For the text-containing cell, return its midpoint in [X, Y] coordinate format. 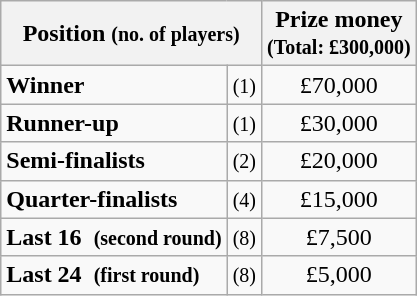
£30,000 [338, 123]
(4) [244, 199]
Runner-up [114, 123]
£7,500 [338, 237]
Last 16 (second round) [114, 237]
(2) [244, 161]
£20,000 [338, 161]
Quarter-finalists [114, 199]
Last 24 (first round) [114, 275]
Winner [114, 85]
£5,000 [338, 275]
£70,000 [338, 85]
£15,000 [338, 199]
Prize money(Total: £300,000) [338, 34]
Position (no. of players) [132, 34]
Semi-finalists [114, 161]
